Capture the cell that displays the provided text and extract its (X, Y) central coordinate. 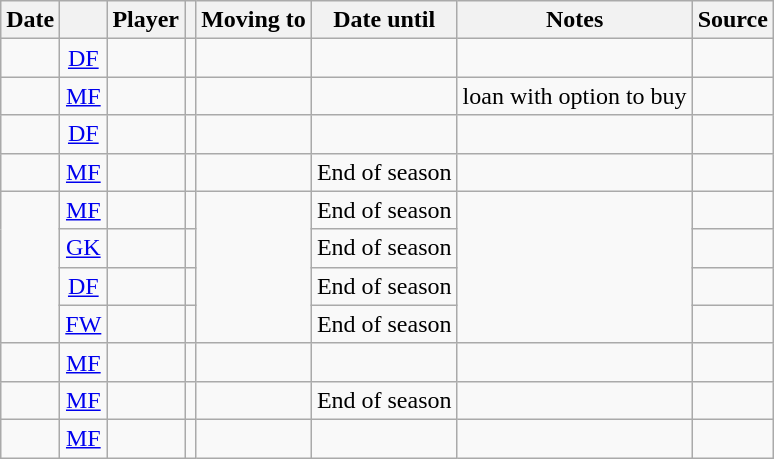
FW (84, 324)
loan with option to buy (574, 96)
Date (30, 20)
GK (84, 248)
Moving to (254, 20)
Date until (384, 20)
Notes (574, 20)
Source (732, 20)
Player (146, 20)
